Find where the given text appears and provide that cell's center as (x, y) coordinate. 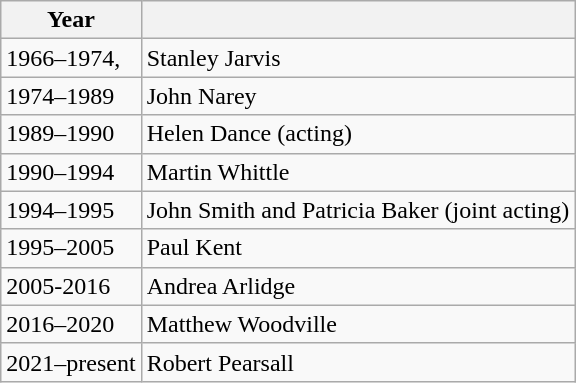
Stanley Jarvis (358, 58)
Year (71, 20)
1989–1990 (71, 134)
Helen Dance (acting) (358, 134)
Andrea Arlidge (358, 286)
Paul Kent (358, 248)
Robert Pearsall (358, 362)
1974–1989 (71, 96)
John Smith and Patricia Baker (joint acting) (358, 210)
2005-2016 (71, 286)
2016–2020 (71, 324)
John Narey (358, 96)
1995–2005 (71, 248)
1994–1995 (71, 210)
2021–present (71, 362)
1990–1994 (71, 172)
1966–1974, (71, 58)
Martin Whittle (358, 172)
Matthew Woodville (358, 324)
